Pinpoint the cell where the given text exists, returning its [x, y] midpoint coordinate. 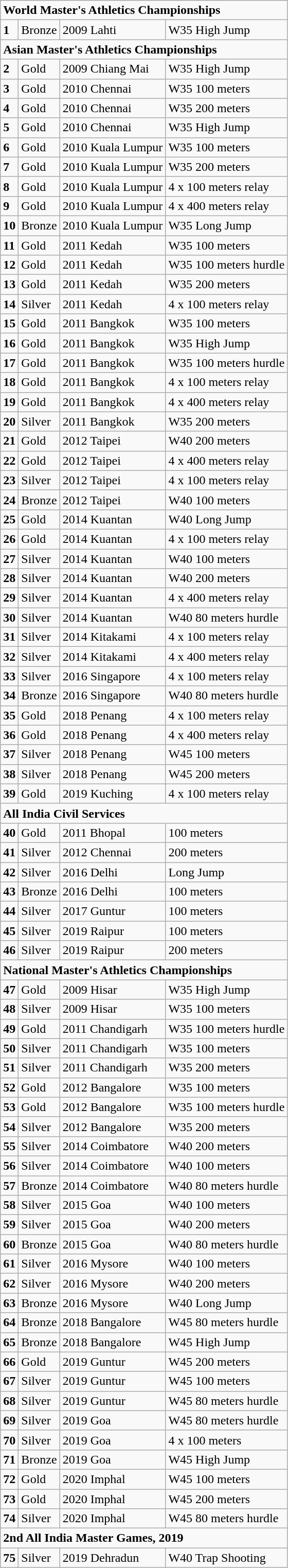
7 [9, 167]
2009 Lahti [113, 30]
67 [9, 1381]
17 [9, 363]
27 [9, 558]
50 [9, 1048]
51 [9, 1068]
65 [9, 1342]
49 [9, 1029]
1 [9, 30]
10 [9, 225]
18 [9, 382]
33 [9, 676]
56 [9, 1166]
66 [9, 1362]
W40 Trap Shooting [226, 1558]
National Master's Athletics Championships [144, 970]
39 [9, 794]
Asian Master's Athletics Championships [144, 49]
41 [9, 852]
15 [9, 324]
20 [9, 421]
12 [9, 265]
63 [9, 1303]
29 [9, 598]
21 [9, 441]
38 [9, 774]
24 [9, 500]
2019 Kuching [113, 794]
All India Civil Services [144, 813]
43 [9, 892]
2012 Chennai [113, 852]
4 [9, 108]
6 [9, 147]
42 [9, 872]
30 [9, 618]
37 [9, 754]
34 [9, 696]
64 [9, 1323]
40 [9, 833]
69 [9, 1420]
60 [9, 1244]
5 [9, 128]
2019 Dehradun [113, 1558]
8 [9, 186]
9 [9, 206]
44 [9, 911]
16 [9, 343]
74 [9, 1519]
W35 Long Jump [226, 225]
28 [9, 578]
61 [9, 1264]
47 [9, 990]
54 [9, 1126]
58 [9, 1205]
22 [9, 461]
55 [9, 1146]
46 [9, 950]
11 [9, 245]
World Master's Athletics Championships [144, 10]
2011 Bhopal [113, 833]
2 [9, 69]
2017 Guntur [113, 911]
45 [9, 931]
25 [9, 519]
36 [9, 735]
2009 Chiang Mai [113, 69]
71 [9, 1459]
2nd All India Master Games, 2019 [144, 1538]
32 [9, 657]
73 [9, 1499]
19 [9, 402]
3 [9, 89]
59 [9, 1225]
14 [9, 304]
68 [9, 1401]
26 [9, 539]
70 [9, 1440]
48 [9, 1009]
31 [9, 637]
52 [9, 1087]
Long Jump [226, 872]
57 [9, 1185]
75 [9, 1558]
23 [9, 480]
62 [9, 1283]
72 [9, 1479]
53 [9, 1107]
13 [9, 285]
35 [9, 715]
4 x 100 meters [226, 1440]
